Extract the [x, y] coordinate from the center of the cell holding the provided text.  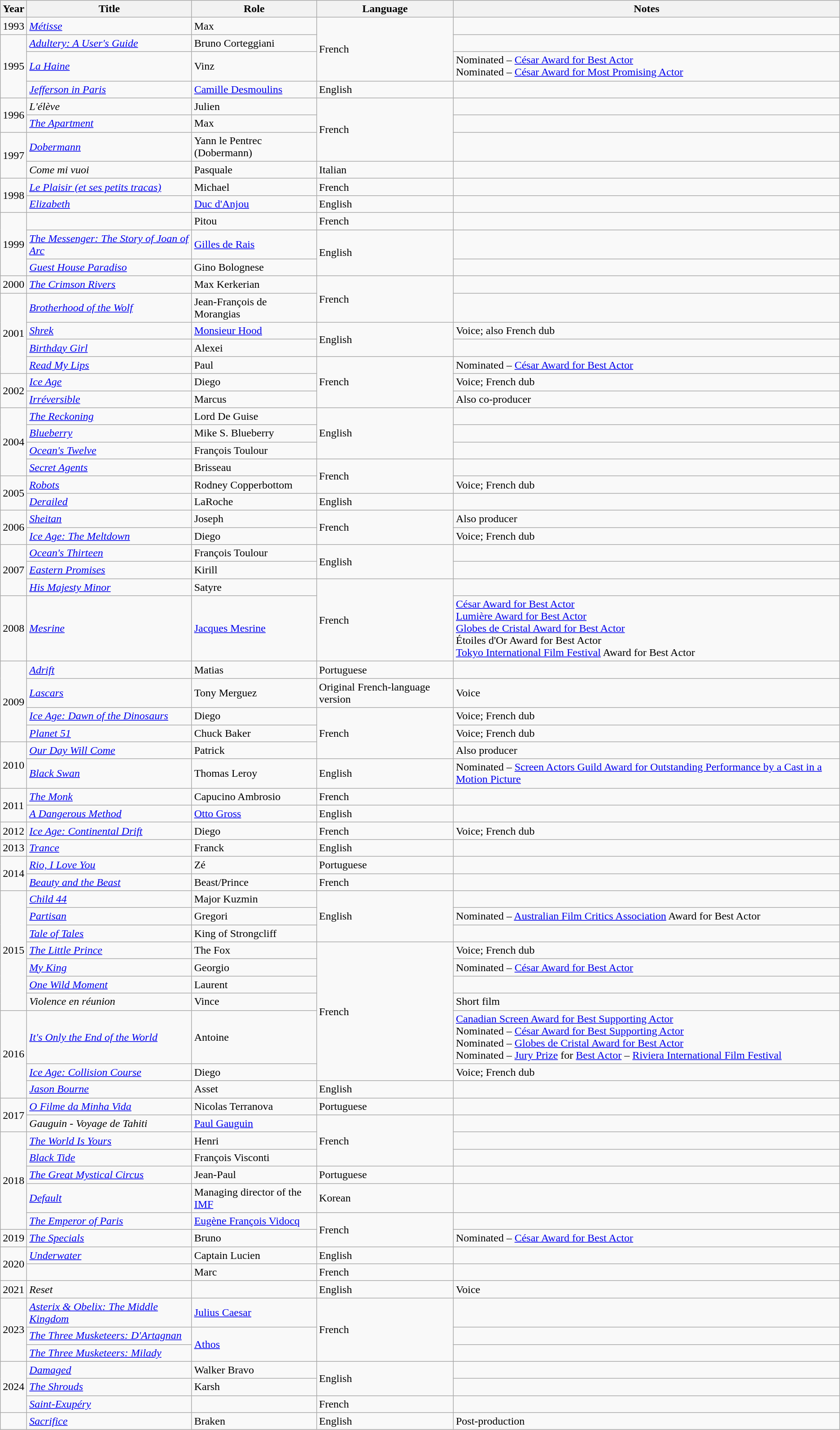
Jean-François de Morangias [254, 308]
A Dangerous Method [109, 814]
Antoine [254, 1037]
Camille Desmoulins [254, 89]
Italian [385, 170]
Dobermann [109, 146]
Patrick [254, 750]
Role [254, 9]
Ocean's Twelve [109, 450]
Capucino Ambrosio [254, 796]
The Monk [109, 796]
Eugène François Vidocq [254, 1221]
Default [109, 1198]
The Reckoning [109, 416]
Brotherhood of the Wolf [109, 308]
Our Day Will Come [109, 750]
2019 [13, 1238]
1996 [13, 115]
Julius Caesar [254, 1313]
2013 [13, 848]
Ice Age: Continental Drift [109, 831]
Language [385, 9]
Managing director of the IMF [254, 1198]
Ice Age: The Meltdown [109, 536]
Tony Merguez [254, 693]
1999 [13, 244]
Vinz [254, 66]
2006 [13, 527]
My King [109, 968]
Eastern Promises [109, 570]
The Fox [254, 950]
2005 [13, 493]
2015 [13, 950]
Marc [254, 1272]
1993 [13, 26]
Reset [109, 1289]
Pasquale [254, 170]
2016 [13, 1054]
2007 [13, 570]
It's Only the End of the World [109, 1037]
Ice Age: Dawn of the Dinosaurs [109, 716]
Robots [109, 484]
Franck [254, 848]
Notes [646, 9]
Birthday Girl [109, 348]
Asset [254, 1089]
2002 [13, 391]
Irréversible [109, 399]
The Emperor of Paris [109, 1221]
Read My Lips [109, 365]
The Three Musketeers: D'Artagnan [109, 1336]
Henri [254, 1140]
Korean [385, 1198]
Laurent [254, 985]
2008 [13, 629]
Nominated – Screen Actors Guild Award for Outstanding Performance by a Cast in a Motion Picture [646, 773]
Nominated – César Award for Best ActorNominated – César Award for Most Promising Actor [646, 66]
Gauguin - Voyage de Tahiti [109, 1123]
Braken [254, 1421]
Mesrine [109, 629]
Paul [254, 365]
Duc d'Anjou [254, 204]
Lascars [109, 693]
Georgio [254, 968]
Jacques Mesrine [254, 629]
Sacrifice [109, 1421]
Gilles de Rais [254, 244]
1998 [13, 195]
The Great Mystical Circus [109, 1175]
2014 [13, 873]
The Little Prince [109, 950]
Yann le Pentrec (Dobermann) [254, 146]
Elizabeth [109, 204]
Mike S. Blueberry [254, 433]
2017 [13, 1115]
One Wild Moment [109, 985]
Ocean's Thirteen [109, 553]
François Visconti [254, 1157]
Jason Bourne [109, 1089]
Beast/Prince [254, 882]
Matias [254, 670]
Trance [109, 848]
Sheitan [109, 519]
2004 [13, 442]
Joseph [254, 519]
Karsh [254, 1387]
Max Kerkerian [254, 285]
The Apartment [109, 123]
Otto Gross [254, 814]
Gregori [254, 916]
Guest House Paradiso [109, 268]
His Majesty Minor [109, 587]
Jean-Paul [254, 1175]
Underwater [109, 1255]
Thomas Leroy [254, 773]
The Crimson Rivers [109, 285]
Pitou [254, 221]
Métisse [109, 26]
2018 [13, 1181]
2023 [13, 1330]
1995 [13, 66]
King of Strongcliff [254, 933]
Child 44 [109, 899]
Monsieur Hood [254, 331]
2024 [13, 1387]
Damaged [109, 1370]
Original French-language version [385, 693]
Chuck Baker [254, 733]
2011 [13, 805]
2010 [13, 765]
Rodney Copperbottom [254, 484]
Paul Gauguin [254, 1123]
Title [109, 9]
Athos [254, 1344]
Voice; also French dub [646, 331]
The Shrouds [109, 1387]
Bruno [254, 1238]
Nominated – Australian Film Critics Association Award for Best Actor [646, 916]
O Filme da Minha Vida [109, 1106]
Captain Lucien [254, 1255]
Partisan [109, 916]
Beauty and the Beast [109, 882]
La Haine [109, 66]
Kirill [254, 570]
Lord De Guise [254, 416]
Satyre [254, 587]
Vince [254, 1002]
2009 [13, 701]
Post-production [646, 1421]
L'élève [109, 106]
Bruno Corteggiani [254, 43]
2001 [13, 333]
Violence en réunion [109, 1002]
Rio, I Love You [109, 865]
Walker Bravo [254, 1370]
Marcus [254, 399]
Asterix & Obelix: The Middle Kingdom [109, 1313]
Jefferson in Paris [109, 89]
Major Kuzmin [254, 899]
Black Tide [109, 1157]
The Messenger: The Story of Joan of Arc [109, 244]
Saint-Exupéry [109, 1404]
Gino Bolognese [254, 268]
Also co-producer [646, 399]
The Three Musketeers: Milady [109, 1353]
1997 [13, 155]
Zé [254, 865]
Tale of Tales [109, 933]
Ice Age: Collision Course [109, 1072]
Adultery: A User's Guide [109, 43]
2021 [13, 1289]
Ice Age [109, 382]
Le Plaisir (et ses petits tracas) [109, 187]
Black Swan [109, 773]
Nicolas Terranova [254, 1106]
LaRoche [254, 502]
Brisseau [254, 467]
Julien [254, 106]
2000 [13, 285]
2020 [13, 1264]
Adrift [109, 670]
Alexei [254, 348]
The Specials [109, 1238]
Short film [646, 1002]
Michael [254, 187]
Shrek [109, 331]
2012 [13, 831]
Derailed [109, 502]
Blueberry [109, 433]
Come mi vuoi [109, 170]
Year [13, 9]
Planet 51 [109, 733]
The World Is Yours [109, 1140]
Secret Agents [109, 467]
